Output the (X, Y) coordinate of the center of the cell containing the given text.  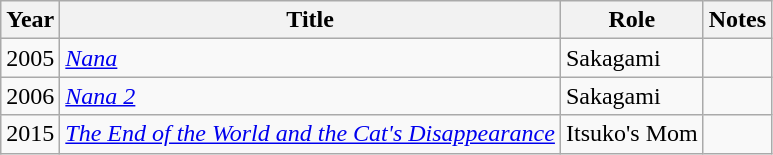
Role (632, 20)
2015 (30, 134)
2006 (30, 96)
Nana 2 (310, 96)
Nana (310, 58)
2005 (30, 58)
Itsuko's Mom (632, 134)
Title (310, 20)
The End of the World and the Cat's Disappearance (310, 134)
Notes (737, 20)
Year (30, 20)
